Return [x, y] of the center of cell containing provided text 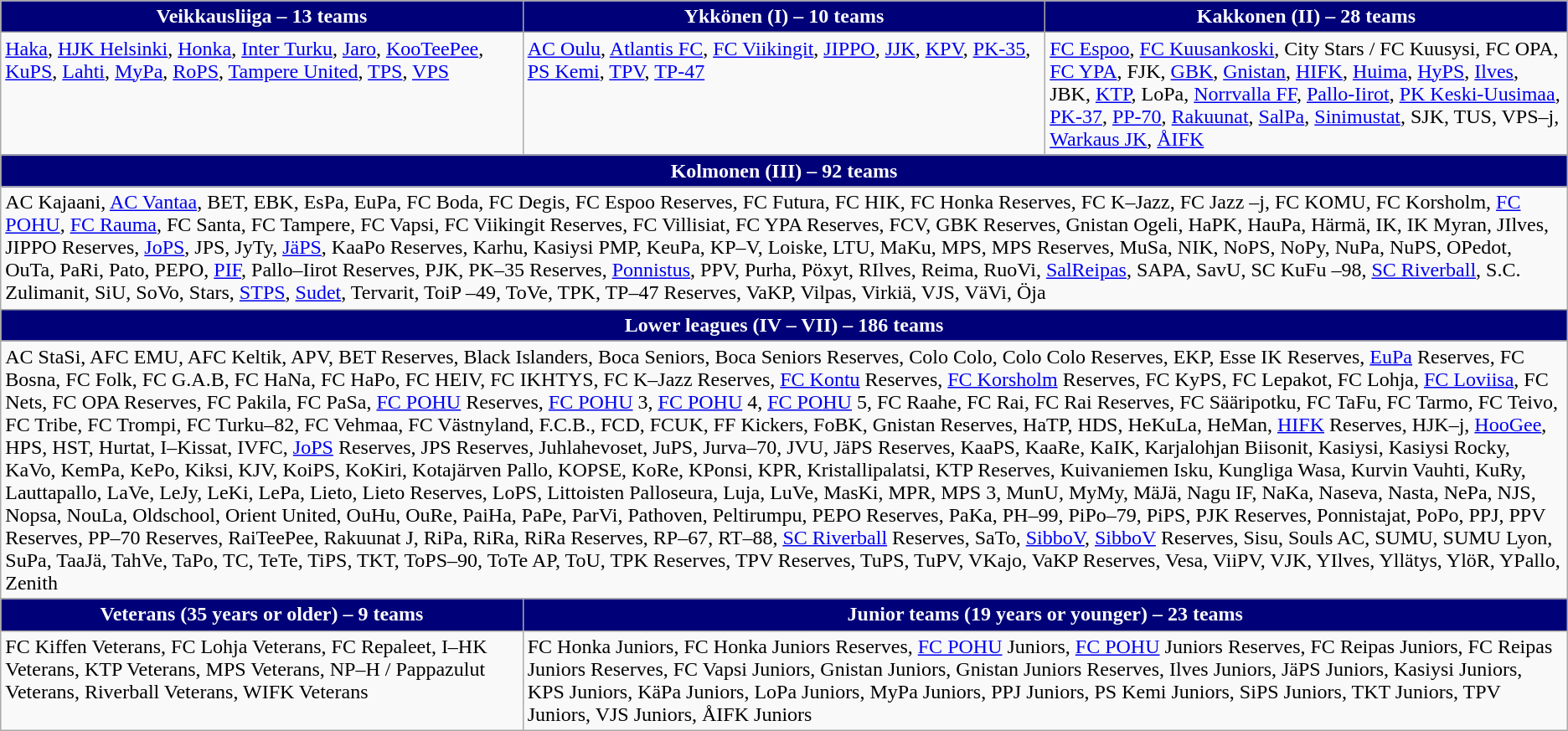
Kakkonen (II) – 28 teams [1307, 17]
Lower leagues (IV – VII) – 186 teams [784, 325]
Veterans (35 years or older) – 9 teams [261, 615]
Ykkönen (I) – 10 teams [784, 17]
Haka, HJK Helsinki, Honka, Inter Turku, Jaro, KooTeePee, KuPS, Lahti, MyPa, RoPS, Tampere United, TPS, VPS [261, 94]
AC Oulu, Atlantis FC, FC Viikingit, JIPPO, JJK, KPV, PK-35, PS Kemi, TPV, TP-47 [784, 94]
Veikkausliiga – 13 teams [261, 17]
Junior teams (19 years or younger) – 23 teams [1045, 615]
Kolmonen (III) – 92 teams [784, 171]
